Pinpoint the cell where the given text exists, returning its (X, Y) midpoint coordinate. 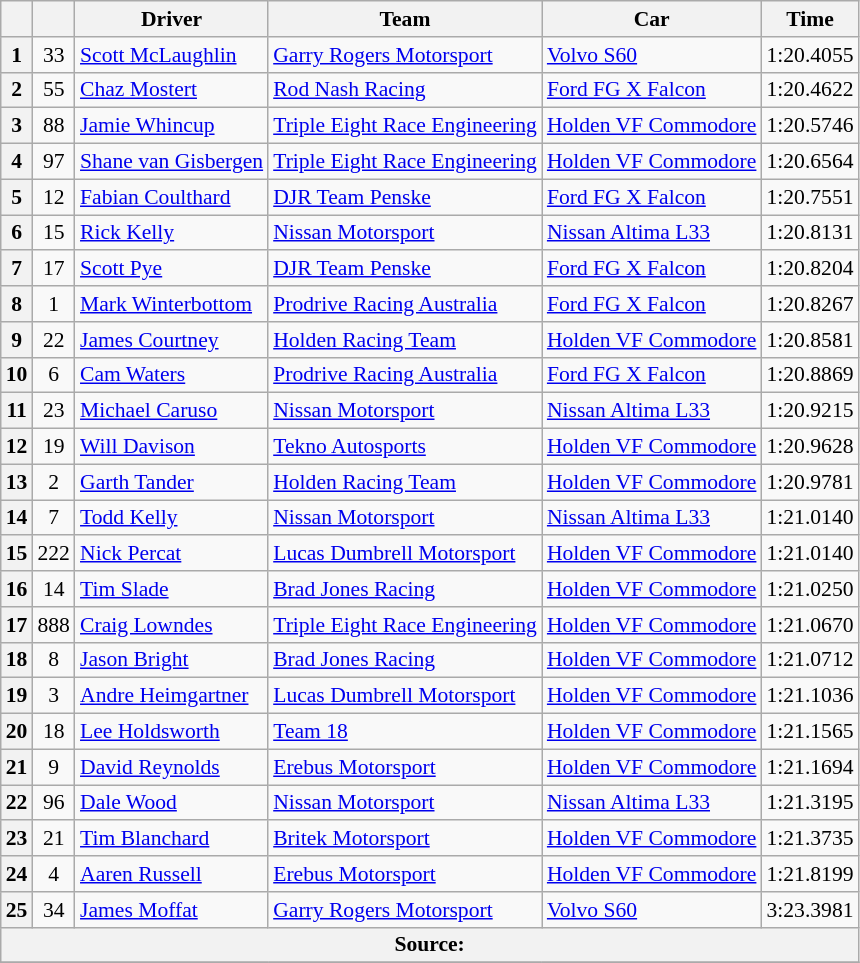
Craig Lowndes (172, 625)
1:21.0712 (810, 660)
Tekno Autosports (405, 447)
96 (54, 803)
1:21.1036 (810, 696)
Time (810, 19)
Team (405, 19)
Lee Holdsworth (172, 732)
1:20.9781 (810, 482)
James Moffat (172, 910)
1:21.1565 (810, 732)
16 (17, 589)
5 (17, 197)
Todd Kelly (172, 518)
Driver (172, 19)
Nick Percat (172, 554)
Jason Bright (172, 660)
1:21.0670 (810, 625)
1:20.8131 (810, 233)
Mark Winterbottom (172, 304)
88 (54, 126)
Scott McLaughlin (172, 55)
James Courtney (172, 340)
3:23.3981 (810, 910)
Tim Slade (172, 589)
1:20.9628 (810, 447)
34 (54, 910)
1:20.8267 (810, 304)
1:20.9215 (810, 411)
Chaz Mostert (172, 90)
Scott Pye (172, 269)
Fabian Coulthard (172, 197)
1:20.7551 (810, 197)
Tim Blanchard (172, 839)
Michael Caruso (172, 411)
Cam Waters (172, 375)
55 (54, 90)
1:20.5746 (810, 126)
1:21.3195 (810, 803)
Britek Motorsport (405, 839)
1:20.4055 (810, 55)
David Reynolds (172, 767)
Will Davison (172, 447)
Team 18 (405, 732)
Source: (430, 945)
11 (17, 411)
1:20.6564 (810, 162)
25 (17, 910)
Dale Wood (172, 803)
Car (652, 19)
222 (54, 554)
888 (54, 625)
Shane van Gisbergen (172, 162)
1:20.4622 (810, 90)
Rick Kelly (172, 233)
13 (17, 482)
Rod Nash Racing (405, 90)
1:20.8204 (810, 269)
20 (17, 732)
97 (54, 162)
1:20.8869 (810, 375)
1:21.1694 (810, 767)
Garth Tander (172, 482)
Aaren Russell (172, 874)
Jamie Whincup (172, 126)
10 (17, 375)
24 (17, 874)
33 (54, 55)
1:21.0250 (810, 589)
Andre Heimgartner (172, 696)
1:20.8581 (810, 340)
1:21.3735 (810, 839)
1:21.8199 (810, 874)
